Identify which cell holds the provided text, then report its (X, Y) central coordinate. 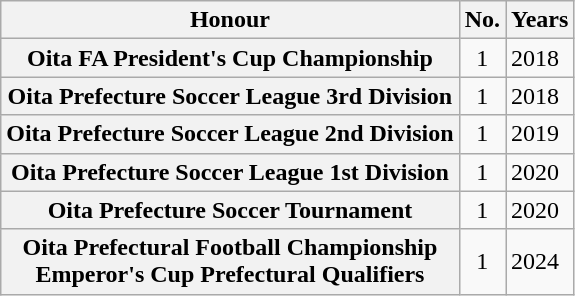
Oita Prefecture Soccer League 2nd Division (230, 134)
Oita Prefecture Soccer League 3rd Division (230, 96)
2024 (540, 262)
2019 (540, 134)
Oita Prefecture Soccer Tournament (230, 210)
Oita Prefectural Football Championship Emperor's Cup Prefectural Qualifiers (230, 262)
No. (482, 20)
Honour (230, 20)
Oita FA President's Cup Championship (230, 58)
Years (540, 20)
Oita Prefecture Soccer League 1st Division (230, 172)
